Return [x, y] of the center of cell containing provided text 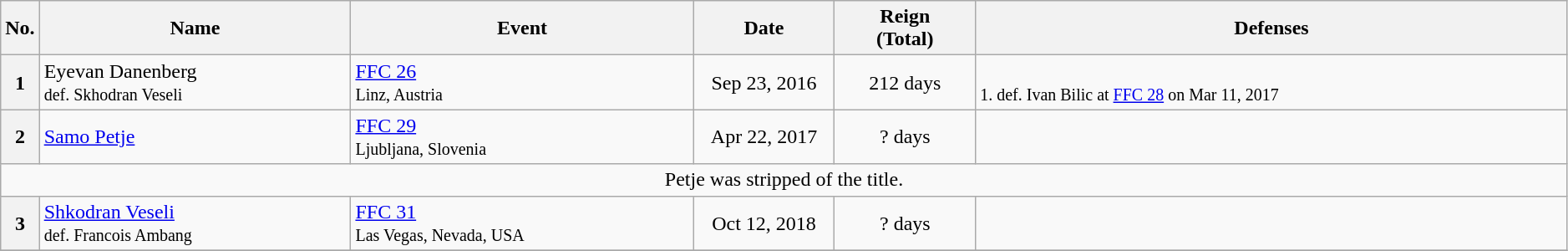
Reign(Total) [906, 28]
Name [195, 28]
Apr 22, 2017 [764, 137]
Shkodran Veseli def. Francois Ambang [195, 223]
Event [522, 28]
FFC 29Ljubljana, Slovenia [522, 137]
3 [20, 223]
Date [764, 28]
Petje was stripped of the title. [784, 180]
Sep 23, 2016 [764, 82]
FFC 26Linz, Austria [522, 82]
No. [20, 28]
1. def. Ivan Bilic at FFC 28 on Mar 11, 2017 [1271, 82]
Oct 12, 2018 [764, 223]
Eyevan Danenbergdef. Skhodran Veseli [195, 82]
212 days [906, 82]
2 [20, 137]
Samo Petje [195, 137]
FFC 31Las Vegas, Nevada, USA [522, 223]
1 [20, 82]
Defenses [1271, 28]
